For the text-containing cell, return its midpoint in (X, Y) coordinate format. 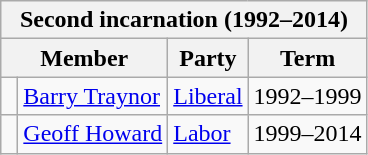
Geoff Howard (93, 134)
Party (208, 58)
1999–2014 (308, 134)
Member (84, 58)
Barry Traynor (93, 96)
Liberal (208, 96)
1992–1999 (308, 96)
Second incarnation (1992–2014) (184, 20)
Labor (208, 134)
Term (308, 58)
